Identify which cell holds the provided text, then report its [x, y] central coordinate. 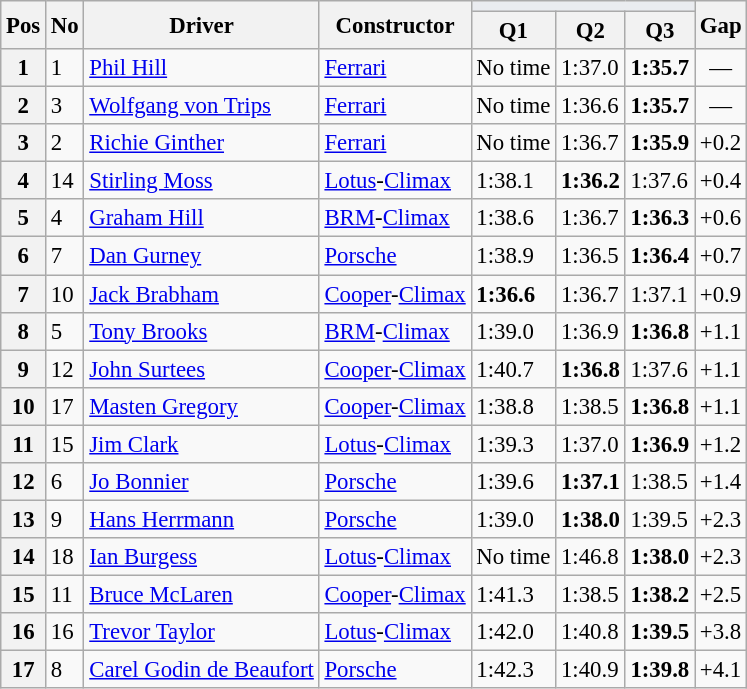
+1.4 [721, 482]
+0.7 [721, 256]
Jack Brabham [202, 294]
Q2 [590, 31]
Wolfgang von Trips [202, 106]
1:36.2 [590, 181]
1:35.9 [660, 143]
1:38.2 [660, 594]
Driver [202, 25]
1:38.9 [514, 256]
Ian Burgess [202, 557]
Jo Bonnier [202, 482]
1:42.0 [514, 632]
+0.9 [721, 294]
1:39.3 [514, 444]
1:40.9 [590, 670]
1:39.8 [660, 670]
Bruce McLaren [202, 594]
1:36.3 [660, 219]
+3.8 [721, 632]
Carel Godin de Beaufort [202, 670]
Richie Ginther [202, 143]
John Surtees [202, 369]
Gap [721, 25]
1:41.3 [514, 594]
Tony Brooks [202, 331]
No [65, 25]
13 [24, 519]
+1.2 [721, 444]
Phil Hill [202, 68]
1:38.1 [514, 181]
Graham Hill [202, 219]
+0.6 [721, 219]
1:36.4 [660, 256]
Constructor [395, 25]
Dan Gurney [202, 256]
1:40.8 [590, 632]
+2.5 [721, 594]
1:39.6 [514, 482]
1:40.7 [514, 369]
Q1 [514, 31]
Stirling Moss [202, 181]
1:38.8 [514, 406]
1:42.3 [514, 670]
1:36.5 [590, 256]
Q3 [660, 31]
Pos [24, 25]
Trevor Taylor [202, 632]
+0.2 [721, 143]
Masten Gregory [202, 406]
Jim Clark [202, 444]
18 [65, 557]
1:38.6 [514, 219]
+0.4 [721, 181]
Hans Herrmann [202, 519]
+4.1 [721, 670]
1:46.8 [590, 557]
